From the cell containing the given text, extract its center point as [x, y] coordinate. 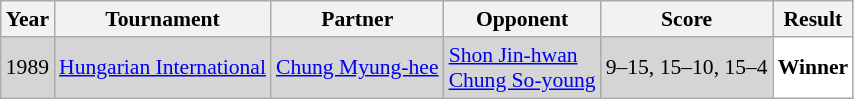
Shon Jin-hwan Chung So-young [522, 68]
Result [814, 19]
Hungarian International [162, 68]
Opponent [522, 19]
Partner [358, 19]
Winner [814, 68]
1989 [28, 68]
Score [687, 19]
9–15, 15–10, 15–4 [687, 68]
Year [28, 19]
Tournament [162, 19]
Chung Myung-hee [358, 68]
